Output the (X, Y) coordinate of the center of the cell containing the given text.  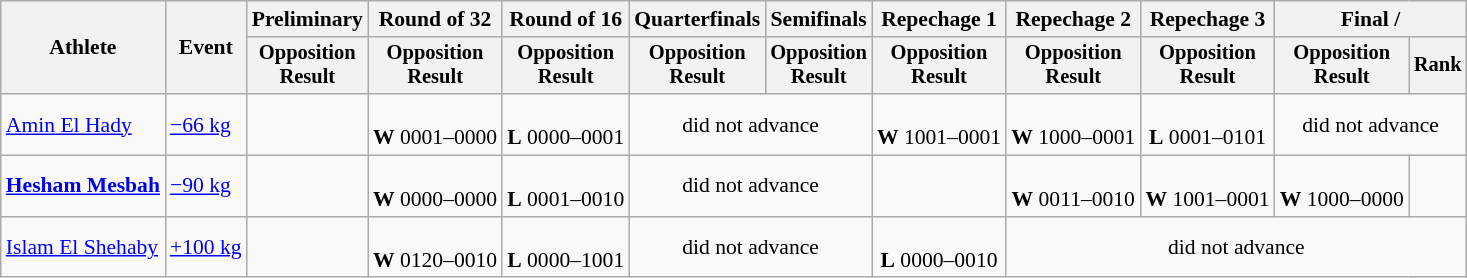
W 1000–0001 (1073, 124)
W 0120–0010 (435, 248)
Round of 16 (566, 19)
Final / (1371, 19)
Repechage 2 (1073, 19)
Athlete (83, 48)
Repechage 3 (1207, 19)
−90 kg (206, 186)
W 0011–0010 (1073, 186)
L 0001–0010 (566, 186)
Preliminary (308, 19)
−66 kg (206, 124)
+100 kg (206, 248)
W 0001–0000 (435, 124)
W 0000–0000 (435, 186)
Rank (1438, 66)
Amin El Hady (83, 124)
L 0001–0101 (1207, 124)
Hesham Mesbah (83, 186)
Semifinals (818, 19)
Event (206, 48)
L 0000–0001 (566, 124)
L 0000–0010 (939, 248)
Islam El Shehaby (83, 248)
L 0000–1001 (566, 248)
Quarterfinals (697, 19)
W 1000–0000 (1342, 186)
Repechage 1 (939, 19)
Round of 32 (435, 19)
